Capture the cell that displays the provided text and extract its [X, Y] central coordinate. 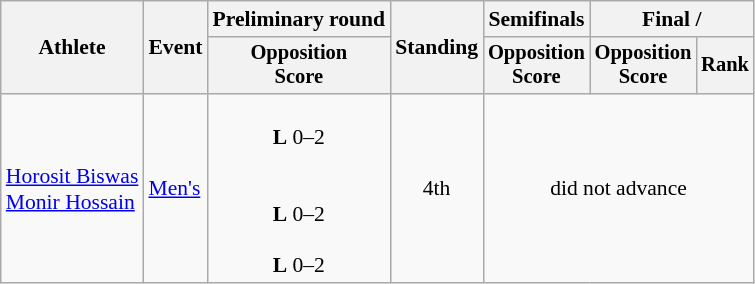
Semifinals [536, 19]
L 0–2 L 0–2 L 0–2 [300, 188]
4th [436, 188]
Horosit BiswasMonir Hossain [72, 188]
Standing [436, 48]
Preliminary round [300, 19]
Men's [175, 188]
Final / [672, 19]
Athlete [72, 48]
did not advance [618, 188]
Event [175, 48]
Rank [725, 66]
